From the cell containing the given text, extract its center point as [x, y] coordinate. 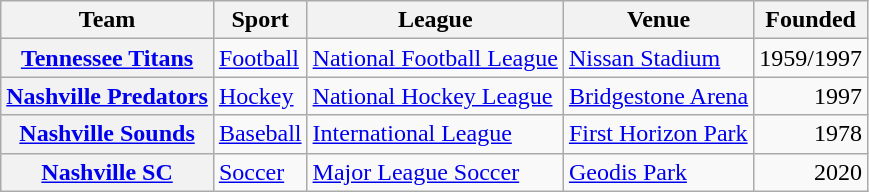
International League [435, 134]
Sport [260, 20]
Nashville Sounds [108, 134]
Major League Soccer [435, 172]
Soccer [260, 172]
First Horizon Park [658, 134]
Nissan Stadium [658, 58]
1997 [811, 96]
National Football League [435, 58]
Nashville Predators [108, 96]
Founded [811, 20]
Venue [658, 20]
Bridgestone Arena [658, 96]
Geodis Park [658, 172]
League [435, 20]
National Hockey League [435, 96]
1959/1997 [811, 58]
Team [108, 20]
Baseball [260, 134]
Football [260, 58]
Tennessee Titans [108, 58]
2020 [811, 172]
Hockey [260, 96]
Nashville SC [108, 172]
1978 [811, 134]
